Detect which cell encompasses the target text, then output its (x, y) center coordinate. 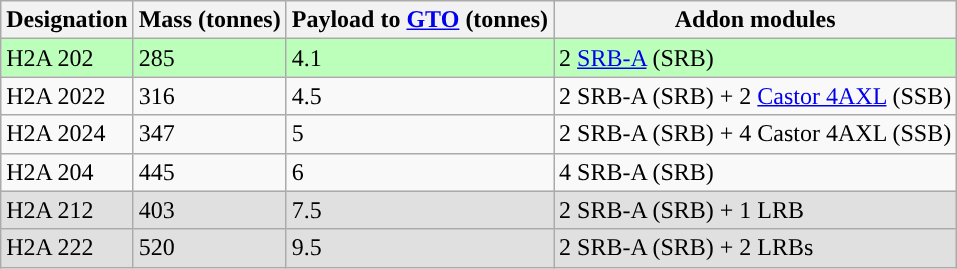
H2A 202 (67, 58)
4 SRB-A (SRB) (756, 172)
4.1 (420, 58)
H2A 2024 (67, 134)
520 (210, 248)
2 SRB-A (SRB) + 2 LRBs (756, 248)
Mass (tonnes) (210, 20)
445 (210, 172)
H2A 212 (67, 210)
285 (210, 58)
2 SRB-A (SRB) + 1 LRB (756, 210)
H2A 2022 (67, 96)
7.5 (420, 210)
2 SRB-A (SRB) (756, 58)
Addon modules (756, 20)
4.5 (420, 96)
Payload to GTO (tonnes) (420, 20)
9.5 (420, 248)
5 (420, 134)
H2A 222 (67, 248)
403 (210, 210)
6 (420, 172)
H2A 204 (67, 172)
Designation (67, 20)
2 SRB-A (SRB) + 4 Castor 4AXL (SSB) (756, 134)
347 (210, 134)
316 (210, 96)
2 SRB-A (SRB) + 2 Castor 4AXL (SSB) (756, 96)
